Capture the cell that displays the provided text and extract its (x, y) central coordinate. 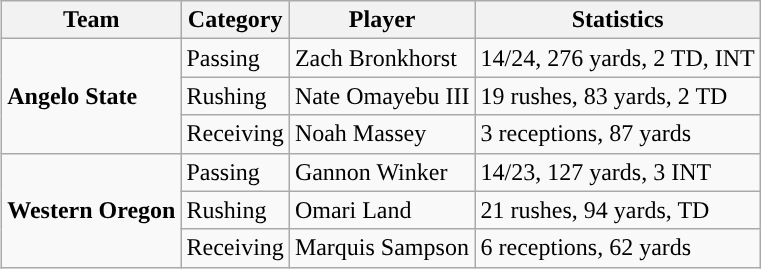
Category (235, 20)
Noah Massey (382, 134)
21 rushes, 94 yards, TD (618, 210)
Western Oregon (92, 210)
19 rushes, 83 yards, 2 TD (618, 96)
3 receptions, 87 yards (618, 134)
Marquis Sampson (382, 248)
Team (92, 20)
Angelo State (92, 96)
Statistics (618, 20)
Zach Bronkhorst (382, 58)
Gannon Winker (382, 172)
14/24, 276 yards, 2 TD, INT (618, 58)
14/23, 127 yards, 3 INT (618, 172)
Nate Omayebu III (382, 96)
6 receptions, 62 yards (618, 248)
Omari Land (382, 210)
Player (382, 20)
